Provide the [X, Y] coordinate of the cell's center where the given text is located.  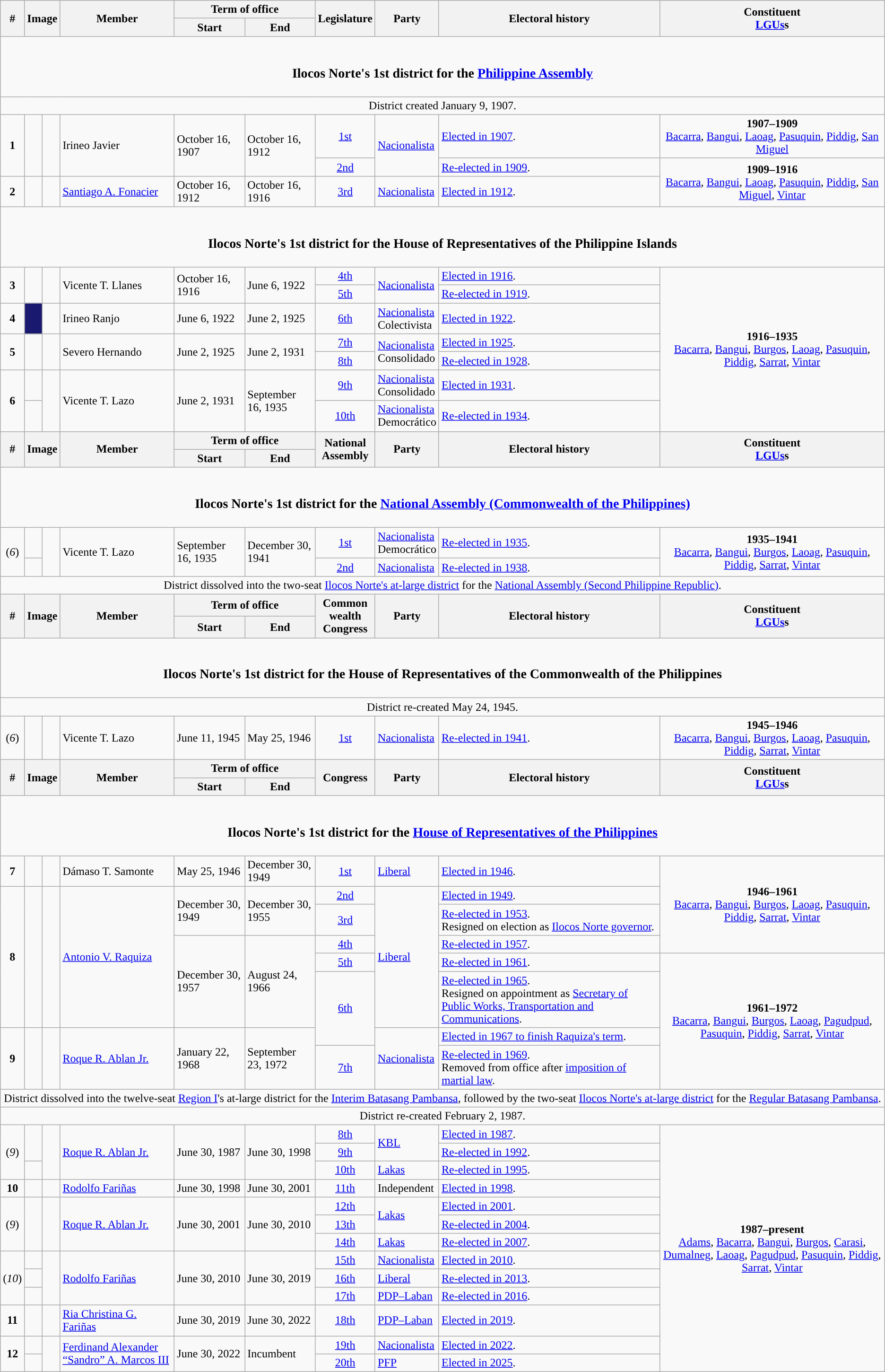
Re-elected in 1941. [549, 738]
Elected in 1916. [549, 276]
12 [12, 1354]
1987–presentAdams, Bacarra, Bangui, Burgos, Carasi, Dumalneg, Laoag, Pagudpud, Pasuquin, Piddig, Sarrat, Vintar [772, 1249]
14th [345, 1242]
Re-elected in 1934. [549, 416]
Re-elected in 1957. [549, 944]
Independent [407, 1188]
Elected in 1907. [549, 136]
4 [12, 319]
NationalAssembly [345, 449]
Re-elected in 1938. [549, 567]
1916–1935Bacarra, Bangui, Burgos, Laoag, Pasuquin, Piddig, Sarrat, Vintar [772, 349]
(10) [12, 1278]
Re-elected in 1992. [549, 1152]
Elected in 2025. [549, 1363]
1945–1946Bacarra, Bangui, Burgos, Laoag, Pasuquin, Piddig, Sarrat, Vintar [772, 738]
Ilocos Norte's 1st district for the House of Representatives of the Commonwealth of the Philippines [442, 668]
9 [12, 1058]
Elected in 1931. [549, 385]
18th [345, 1320]
10 [12, 1188]
1935–1941Bacarra, Bangui, Burgos, Laoag, Pasuquin, Piddig, Sarrat, Vintar [772, 551]
CommonwealthCongress [345, 616]
Elected in 1925. [549, 343]
17th [345, 1296]
Santiago A. Fonacier [117, 191]
6 [12, 401]
District re-created February 2, 1987. [442, 1116]
District re-created May 24, 1945. [442, 707]
Elected in 2010. [549, 1260]
District dissolved into the two-seat Ilocos Norte's at-large district for the National Assembly (Second Philippine Republic). [442, 585]
1946–1961Bacarra, Bangui, Burgos, Laoag, Pasuquin, Piddig, Sarrat, Vintar [772, 904]
September 23, 1972 [280, 1058]
1 [12, 145]
3 [12, 285]
1961–1972Bacarra, Bangui, Burgos, Laoag, Pagudpud, Pasuquin, Piddig, Sarrat, Vintar [772, 1022]
Re-elected in 1965.Resigned on appointment as Secretary of Public Works, Transportation and Communications. [549, 1000]
Re-elected in 1995. [549, 1170]
Elected in 2019. [549, 1320]
Re-elected in 2007. [549, 1242]
Ilocos Norte's 1st district for the House of Representatives of the Philippines [442, 826]
Re-elected in 1919. [549, 294]
Ferdinand Alexander “Sandro” A. Marcos III [117, 1354]
October 16, 1907 [210, 145]
Legislature [345, 18]
Re-elected in 2004. [549, 1224]
December 30, 1957 [210, 981]
Elected in 1967 to finish Raquiza's term. [549, 1037]
Dámaso T. Samonte [117, 871]
15th [345, 1260]
Re-elected in 1969.Removed from office after imposition of martial law. [549, 1067]
19th [345, 1345]
5 [12, 352]
Re-elected in 2016. [549, 1296]
Re-elected in 1909. [549, 167]
16th [345, 1278]
Re-elected in 1928. [549, 361]
Incumbent [280, 1354]
1909–1916Bacarra, Bangui, Laoag, Pasuquin, Piddig, San Miguel, Vintar [772, 183]
NacionalistaColectivista [407, 319]
Elected in 1912. [549, 191]
Congress [345, 778]
Vicente T. Llanes [117, 285]
Re-elected in 1935. [549, 543]
Ilocos Norte's 1st district for the House of Representatives of the Philippine Islands [442, 236]
Elected in 1922. [549, 319]
June 11, 1945 [210, 738]
Elected in 2022. [549, 1345]
Re-elected in 1961. [549, 962]
Elected in 1998. [549, 1188]
12th [345, 1206]
8 [12, 957]
PFP [407, 1363]
13th [345, 1224]
Irineo Javier [117, 145]
December 30, 1955 [280, 911]
December 30, 1941 [280, 551]
Elected in 1946. [549, 871]
Severo Hernando [117, 352]
Elected in 2001. [549, 1206]
August 24, 1966 [280, 981]
June 30, 1987 [210, 1152]
2 [12, 191]
Re-elected in 1953.Resigned on election as Ilocos Norte governor. [549, 919]
KBL [407, 1143]
Elected in 1949. [549, 895]
Re-elected in 2013. [549, 1278]
11th [345, 1188]
20th [345, 1363]
11 [12, 1320]
Ilocos Norte's 1st district for the National Assembly (Commonwealth of the Philippines) [442, 498]
7 [12, 871]
District created January 9, 1907. [442, 105]
January 22, 1968 [210, 1058]
1907–1909Bacarra, Bangui, Laoag, Pasuquin, Piddig, San Miguel [772, 136]
Irineo Ranjo [117, 319]
Antonio V. Raquiza [117, 957]
Ria Christina G. Fariñas [117, 1320]
Elected in 1987. [549, 1134]
Ilocos Norte's 1st district for the Philippine Assembly [442, 66]
